For the text-containing cell, return its midpoint in (x, y) coordinate format. 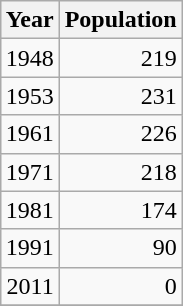
1953 (30, 96)
0 (120, 286)
1981 (30, 210)
1948 (30, 58)
2011 (30, 286)
226 (120, 134)
174 (120, 210)
1991 (30, 248)
90 (120, 248)
1961 (30, 134)
1971 (30, 172)
231 (120, 96)
Population (120, 20)
218 (120, 172)
219 (120, 58)
Year (30, 20)
